Detect which cell encompasses the target text, then output its [X, Y] center coordinate. 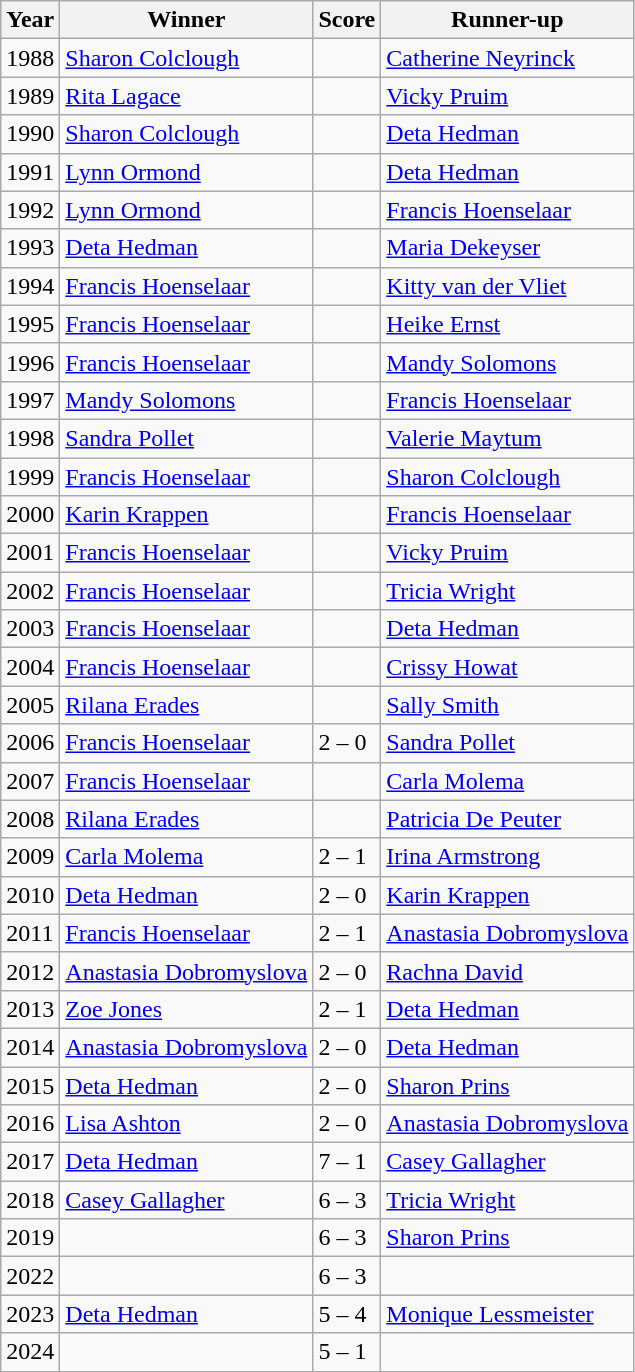
Kitty van der Vliet [508, 286]
1989 [30, 96]
Winner [186, 20]
2014 [30, 1047]
5 – 1 [347, 1352]
Year [30, 20]
2010 [30, 895]
2018 [30, 1200]
2003 [30, 629]
2005 [30, 705]
2012 [30, 971]
2017 [30, 1162]
1993 [30, 248]
1990 [30, 134]
2011 [30, 933]
Crissy Howat [508, 667]
2019 [30, 1238]
2007 [30, 781]
1997 [30, 400]
Irina Armstrong [508, 857]
2015 [30, 1085]
1991 [30, 172]
7 – 1 [347, 1162]
1995 [30, 324]
2016 [30, 1124]
1998 [30, 438]
Runner-up [508, 20]
Valerie Maytum [508, 438]
2008 [30, 819]
2002 [30, 591]
1994 [30, 286]
2023 [30, 1314]
1988 [30, 58]
2022 [30, 1276]
Rachna David [508, 971]
2009 [30, 857]
Sally Smith [508, 705]
2000 [30, 515]
1992 [30, 210]
Patricia De Peuter [508, 819]
Zoe Jones [186, 1009]
2006 [30, 743]
2013 [30, 1009]
2004 [30, 667]
2001 [30, 553]
Monique Lessmeister [508, 1314]
Heike Ernst [508, 324]
1996 [30, 362]
1999 [30, 477]
2024 [30, 1352]
Score [347, 20]
Catherine Neyrinck [508, 58]
5 – 4 [347, 1314]
Maria Dekeyser [508, 248]
Lisa Ashton [186, 1124]
Rita Lagace [186, 96]
